Return (x, y) of the center of cell containing provided text 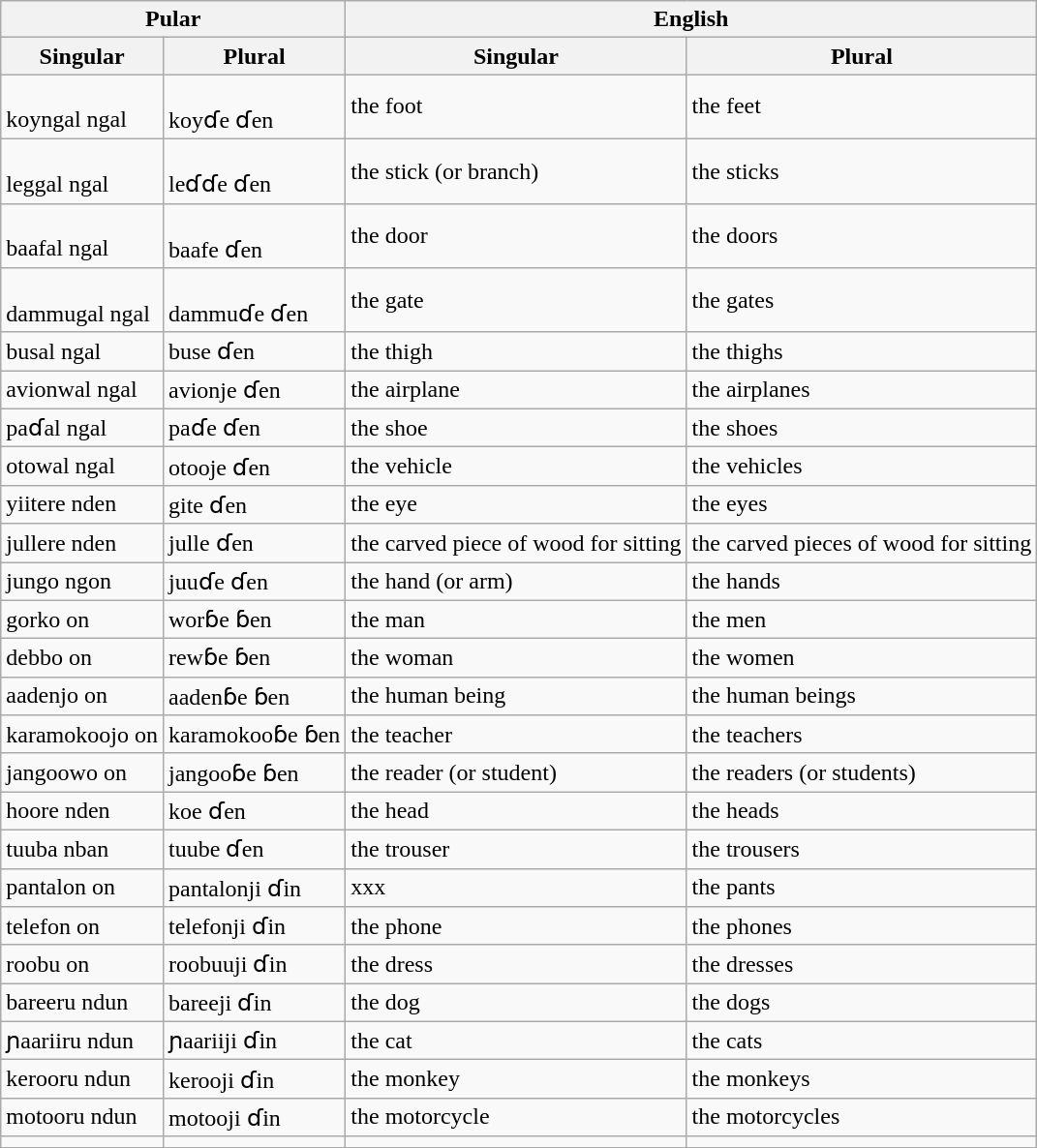
tuuba nban (82, 849)
tuube ɗen (254, 849)
the carved piece of wood for sitting (516, 543)
the women (862, 658)
the dog (516, 1003)
pantalonji ɗin (254, 888)
koyngal ngal (82, 106)
the man (516, 619)
the cats (862, 1041)
the gate (516, 300)
the thigh (516, 351)
the shoes (862, 428)
dammuɗe ɗen (254, 300)
the motorcycle (516, 1117)
pantalon on (82, 888)
ɲaariiru ndun (82, 1041)
roobuuji ɗin (254, 964)
the heads (862, 811)
koyɗe ɗen (254, 106)
the phone (516, 926)
yiitere nden (82, 504)
the eyes (862, 504)
the sticks (862, 170)
the teachers (862, 735)
debbo on (82, 658)
paɗal ngal (82, 428)
the carved pieces of wood for sitting (862, 543)
worɓe ɓen (254, 619)
the airplanes (862, 390)
the hand (or arm) (516, 581)
the hands (862, 581)
gite ɗen (254, 504)
leɗɗe ɗen (254, 170)
the monkey (516, 1079)
English (691, 19)
the dogs (862, 1003)
kerooru ndun (82, 1079)
the dress (516, 964)
the shoe (516, 428)
aadenjo on (82, 696)
the foot (516, 106)
julle ɗen (254, 543)
kerooji ɗin (254, 1079)
the trouser (516, 849)
jangoowo on (82, 772)
dammugal ngal (82, 300)
the stick (or branch) (516, 170)
gorko on (82, 619)
baafal ngal (82, 236)
jungo ngon (82, 581)
the human beings (862, 696)
buse ɗen (254, 351)
the monkeys (862, 1079)
the woman (516, 658)
the human being (516, 696)
juuɗe ɗen (254, 581)
avionje ɗen (254, 390)
the motorcycles (862, 1117)
bareeji ɗin (254, 1003)
rewɓe ɓen (254, 658)
jangooɓe ɓen (254, 772)
the vehicles (862, 467)
the readers (or students) (862, 772)
the men (862, 619)
Pular (173, 19)
avionwal ngal (82, 390)
xxx (516, 888)
the dresses (862, 964)
baafe ɗen (254, 236)
leggal ngal (82, 170)
the trousers (862, 849)
the head (516, 811)
aadenɓe ɓen (254, 696)
paɗe ɗen (254, 428)
the cat (516, 1041)
ɲaariiji ɗin (254, 1041)
karamokooɓe ɓen (254, 735)
the feet (862, 106)
the reader (or student) (516, 772)
the teacher (516, 735)
the phones (862, 926)
bareeru ndun (82, 1003)
the vehicle (516, 467)
roobu on (82, 964)
busal ngal (82, 351)
otooje ɗen (254, 467)
telefon on (82, 926)
jullere nden (82, 543)
the thighs (862, 351)
the eye (516, 504)
the airplane (516, 390)
motooru ndun (82, 1117)
koe ɗen (254, 811)
motooji ɗin (254, 1117)
the doors (862, 236)
hoore nden (82, 811)
telefonji ɗin (254, 926)
otowal ngal (82, 467)
the door (516, 236)
karamokoojo on (82, 735)
the gates (862, 300)
the pants (862, 888)
